Search for the cell housing the specified text and yield its (x, y) center coordinate. 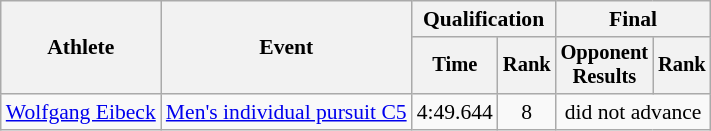
8 (527, 112)
Men's individual pursuit C5 (286, 112)
Time (455, 66)
Wolfgang Eibeck (81, 112)
Qualification (484, 19)
did not advance (634, 112)
4:49.644 (455, 112)
Event (286, 48)
Final (634, 19)
Athlete (81, 48)
OpponentResults (604, 66)
